Detect which cell encompasses the target text, then output its (x, y) center coordinate. 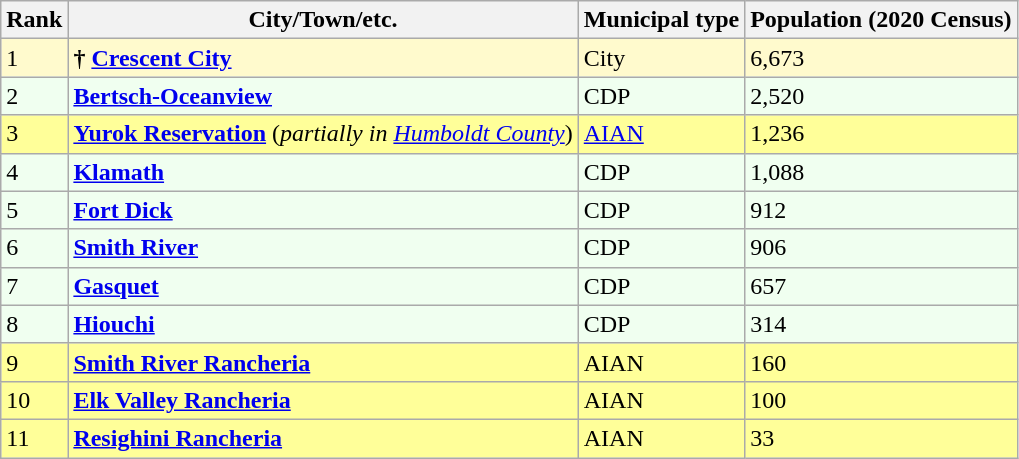
4 (34, 172)
10 (34, 400)
912 (881, 210)
6 (34, 248)
Fort Dick (323, 210)
100 (881, 400)
160 (881, 362)
1,088 (881, 172)
† Crescent City (323, 58)
City (661, 58)
657 (881, 286)
6,673 (881, 58)
Gasquet (323, 286)
Yurok Reservation (partially in Humboldt County) (323, 134)
Rank (34, 20)
2 (34, 96)
2,520 (881, 96)
5 (34, 210)
11 (34, 438)
Municipal type (661, 20)
8 (34, 324)
7 (34, 286)
906 (881, 248)
Bertsch-Oceanview (323, 96)
33 (881, 438)
Smith River Rancheria (323, 362)
1 (34, 58)
Resighini Rancheria (323, 438)
Population (2020 Census) (881, 20)
Smith River (323, 248)
314 (881, 324)
City/Town/etc. (323, 20)
1,236 (881, 134)
3 (34, 134)
Elk Valley Rancheria (323, 400)
9 (34, 362)
Hiouchi (323, 324)
Klamath (323, 172)
